Locate the cell with the specified text and output its (x, y) center coordinate. 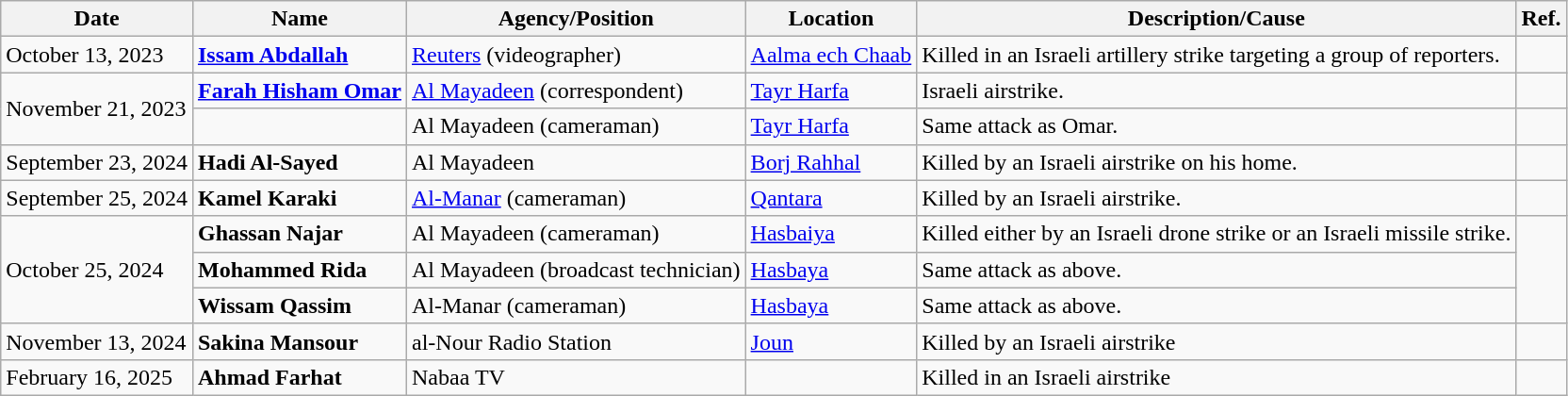
Nabaa TV (577, 377)
Joun (831, 341)
Mohammed Rida (300, 270)
Killed in an Israeli artillery strike targeting a group of reporters. (1217, 55)
Killed in an Israeli airstrike (1217, 377)
Reuters (videographer) (577, 55)
al-Nour Radio Station (577, 341)
Ahmad Farhat (300, 377)
Al Mayadeen (correspondent) (577, 91)
Wissam Qassim (300, 305)
Location (831, 19)
Qantara (831, 198)
Hasbaiya (831, 234)
Name (300, 19)
Description/Cause (1217, 19)
Hadi Al-Sayed (300, 162)
Agency/Position (577, 19)
Date (97, 19)
Issam Abdallah (300, 55)
Killed either by an Israeli drone strike or an Israeli missile strike. (1217, 234)
November 21, 2023 (97, 108)
Ref. (1542, 19)
Aalma ech Chaab (831, 55)
October 13, 2023 (97, 55)
November 13, 2024 (97, 341)
Borj Rahhal (831, 162)
Farah Hisham Omar (300, 91)
October 25, 2024 (97, 270)
September 23, 2024 (97, 162)
Al Mayadeen (577, 162)
Ghassan Najar (300, 234)
Killed by an Israeli airstrike (1217, 341)
Killed by an Israeli airstrike on his home. (1217, 162)
Sakina Mansour (300, 341)
February 16, 2025 (97, 377)
Killed by an Israeli airstrike. (1217, 198)
Al Mayadeen (broadcast technician) (577, 270)
Israeli airstrike. (1217, 91)
Same attack as Omar. (1217, 126)
September 25, 2024 (97, 198)
Kamel Karaki (300, 198)
